Scan for the cell matching the given text and deliver its [X, Y] coordinate at center. 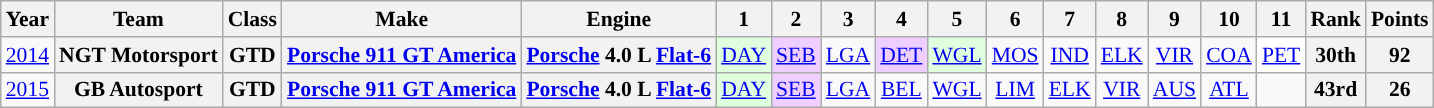
Class [252, 19]
Points [1400, 19]
2014 [28, 55]
Team [138, 19]
IND [1070, 55]
7 [1070, 19]
GB Autosport [138, 90]
4 [901, 19]
Engine [618, 19]
BEL [901, 90]
Make [402, 19]
Rank [1336, 19]
LIM [1016, 90]
1 [744, 19]
MOS [1016, 55]
92 [1400, 55]
2 [796, 19]
8 [1122, 19]
5 [956, 19]
3 [848, 19]
43rd [1336, 90]
2015 [28, 90]
AUS [1174, 90]
26 [1400, 90]
DET [901, 55]
11 [1282, 19]
10 [1229, 19]
30th [1336, 55]
ATL [1229, 90]
COA [1229, 55]
NGT Motorsport [138, 55]
Year [28, 19]
9 [1174, 19]
6 [1016, 19]
PET [1282, 55]
